Detect which cell encompasses the target text, then output its [x, y] center coordinate. 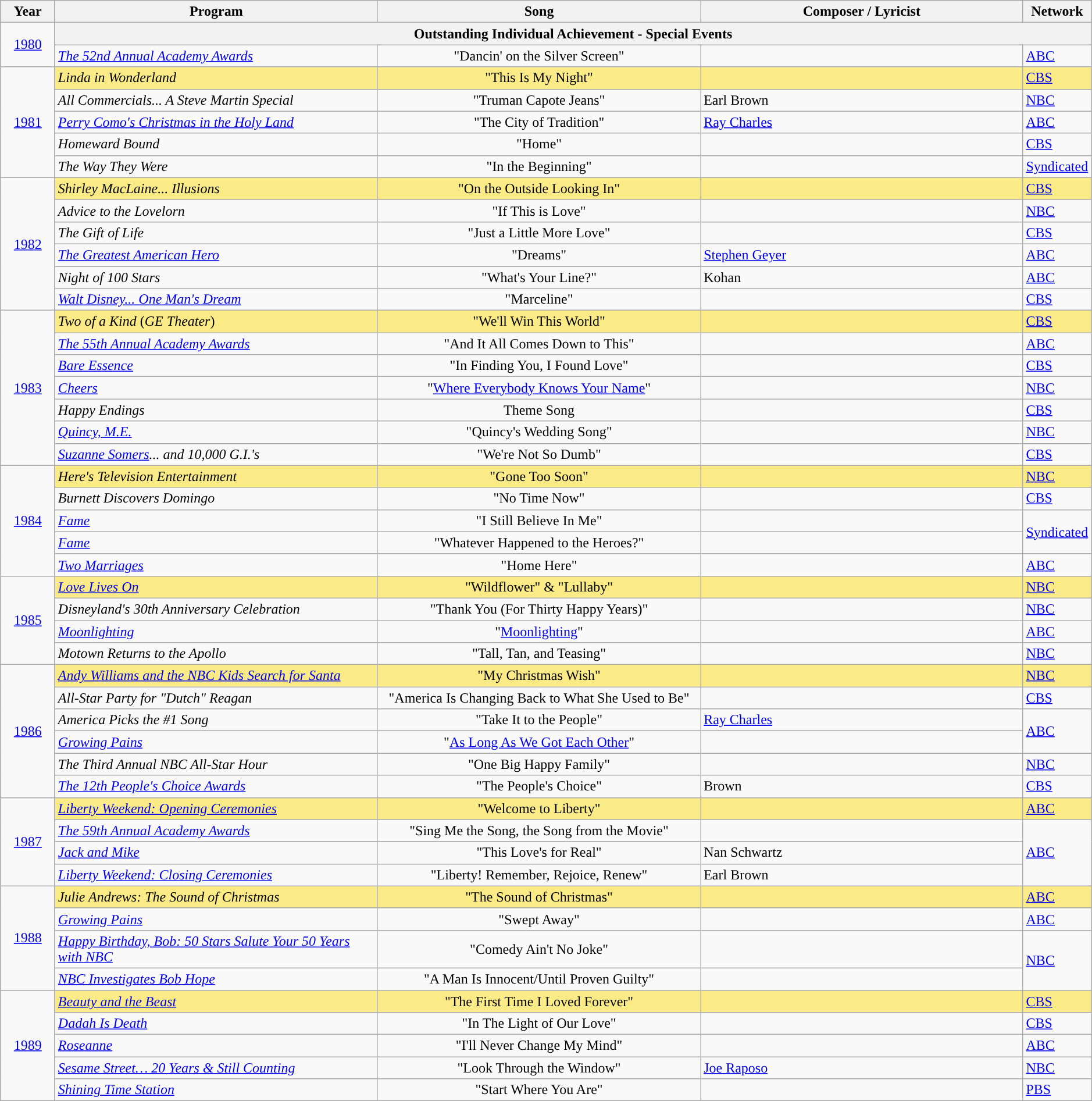
Song [538, 12]
All-Star Party for "Dutch" Reagan [216, 698]
"My Christmas Wish" [538, 676]
"Welcome to Liberty" [538, 808]
Homeward Bound [216, 144]
Suzanne Somers... and 10,000 G.I.'s [216, 454]
Bare Essence [216, 366]
Happy Birthday, Bob: 50 Stars Salute Your 50 Years with NBC [216, 949]
The 52nd Annual Academy Awards [216, 56]
Moonlighting [216, 631]
"Gone Too Soon" [538, 476]
Love Lives On [216, 587]
1985 [28, 620]
1984 [28, 521]
Burnett Discovers Domingo [216, 498]
"Whatever Happened to the Heroes?" [538, 543]
"We'll Win This World" [538, 322]
"Where Everybody Knows Your Name" [538, 388]
1987 [28, 842]
1988 [28, 938]
Dadah Is Death [216, 1024]
The Way They Were [216, 166]
"As Long As We Got Each Other" [538, 742]
Here's Television Entertainment [216, 476]
"The City of Tradition" [538, 122]
"And It All Comes Down to This" [538, 344]
"A Man Is Innocent/Until Proven Guilty" [538, 979]
"One Big Happy Family" [538, 764]
PBS [1057, 1090]
Motown Returns to the Apollo [216, 654]
"Home" [538, 144]
Beauty and the Beast [216, 1001]
Walt Disney... One Man's Dream [216, 300]
"Comedy Ain't No Joke" [538, 949]
"Home Here" [538, 565]
Kohan [862, 277]
Andy Williams and the NBC Kids Search for Santa [216, 676]
Year [28, 12]
Two of a Kind (GE Theater) [216, 322]
1986 [28, 731]
"Start Where You Are" [538, 1090]
Shining Time Station [216, 1090]
"Quincy's Wedding Song" [538, 432]
"Truman Capote Jeans" [538, 100]
"The First Time I Loved Forever" [538, 1001]
Program [216, 12]
"The Sound of Christmas" [538, 897]
Nan Schwartz [862, 853]
Sesame Street… 20 Years & Still Counting [216, 1068]
Liberty Weekend: Opening Ceremonies [216, 808]
NBC Investigates Bob Hope [216, 979]
"Wildflower" & "Lullaby" [538, 587]
"Liberty! Remember, Rejoice, Renew" [538, 875]
"Take It to the People" [538, 720]
Linda in Wonderland [216, 78]
"In The Light of Our Love" [538, 1024]
1982 [28, 244]
"Thank You (For Thirty Happy Years)" [538, 609]
"Tall, Tan, and Teasing" [538, 654]
"Just a Little More Love" [538, 233]
1981 [28, 122]
Liberty Weekend: Closing Ceremonies [216, 875]
Happy Endings [216, 410]
All Commercials... A Steve Martin Special [216, 100]
Stephen Geyer [862, 255]
"If This is Love" [538, 211]
Composer / Lyricist [862, 12]
"Dreams" [538, 255]
Brown [862, 786]
Cheers [216, 388]
Perry Como's Christmas in the Holy Land [216, 122]
Network [1057, 12]
"This Is My Night" [538, 78]
Quincy, M.E. [216, 432]
"What's Your Line?" [538, 277]
Joe Raposo [862, 1068]
"The People's Choice" [538, 786]
The Third Annual NBC All-Star Hour [216, 764]
Two Marriages [216, 565]
"Look Through the Window" [538, 1068]
Shirley MacLaine... Illusions [216, 188]
Roseanne [216, 1046]
Disneyland's 30th Anniversary Celebration [216, 609]
America Picks the #1 Song [216, 720]
"In the Beginning" [538, 166]
Jack and Mike [216, 853]
The 59th Annual Academy Awards [216, 831]
Theme Song [538, 410]
"Sing Me the Song, the Song from the Movie" [538, 831]
The 55th Annual Academy Awards [216, 344]
"I'll Never Change My Mind" [538, 1046]
Advice to the Lovelorn [216, 211]
"Moonlighting" [538, 631]
The Greatest American Hero [216, 255]
The Gift of Life [216, 233]
"This Love's for Real" [538, 853]
"Swept Away" [538, 919]
Night of 100 Stars [216, 277]
"No Time Now" [538, 498]
"We're Not So Dumb" [538, 454]
"Dancin' on the Silver Screen" [538, 56]
1989 [28, 1045]
Julie Andrews: The Sound of Christmas [216, 897]
1980 [28, 45]
"On the Outside Looking In" [538, 188]
"America Is Changing Back to What She Used to Be" [538, 698]
"I Still Believe In Me" [538, 521]
Outstanding Individual Achievement - Special Events [573, 34]
"Marceline" [538, 300]
1983 [28, 388]
"In Finding You, I Found Love" [538, 366]
The 12th People's Choice Awards [216, 786]
